Capture the cell that displays the provided text and extract its (x, y) central coordinate. 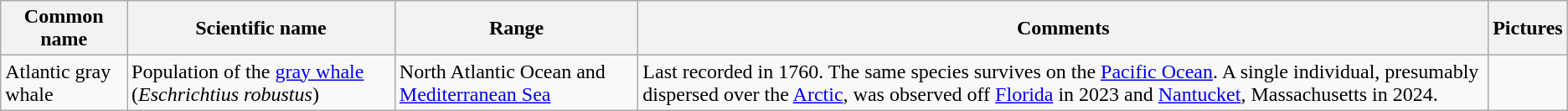
Population of the gray whale (Eschrichtius robustus) (261, 82)
Atlantic gray whale (64, 82)
Common name (64, 29)
Comments (1064, 29)
Scientific name (261, 29)
Pictures (1528, 29)
Range (516, 29)
North Atlantic Ocean and Mediterranean Sea (516, 82)
